Find where the given text appears and provide that cell's center as (x, y) coordinate. 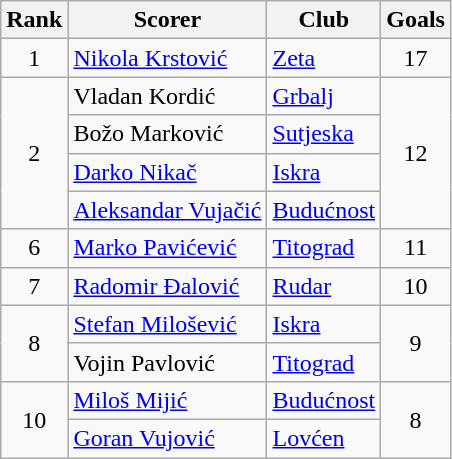
Zeta (324, 58)
Božo Marković (168, 134)
7 (34, 286)
Club (324, 20)
Marko Pavićević (168, 248)
Stefan Milošević (168, 324)
Grbalj (324, 96)
Sutjeska (324, 134)
Nikola Krstović (168, 58)
Vojin Pavlović (168, 362)
Scorer (168, 20)
17 (416, 58)
9 (416, 343)
1 (34, 58)
Rank (34, 20)
Goals (416, 20)
Lovćen (324, 438)
Miloš Mijić (168, 400)
2 (34, 153)
Rudar (324, 286)
11 (416, 248)
Aleksandar Vujačić (168, 210)
6 (34, 248)
Goran Vujović (168, 438)
Radomir Đalović (168, 286)
Darko Nikač (168, 172)
Vladan Kordić (168, 96)
12 (416, 153)
